Find where the given text appears and provide that cell's center as (X, Y) coordinate. 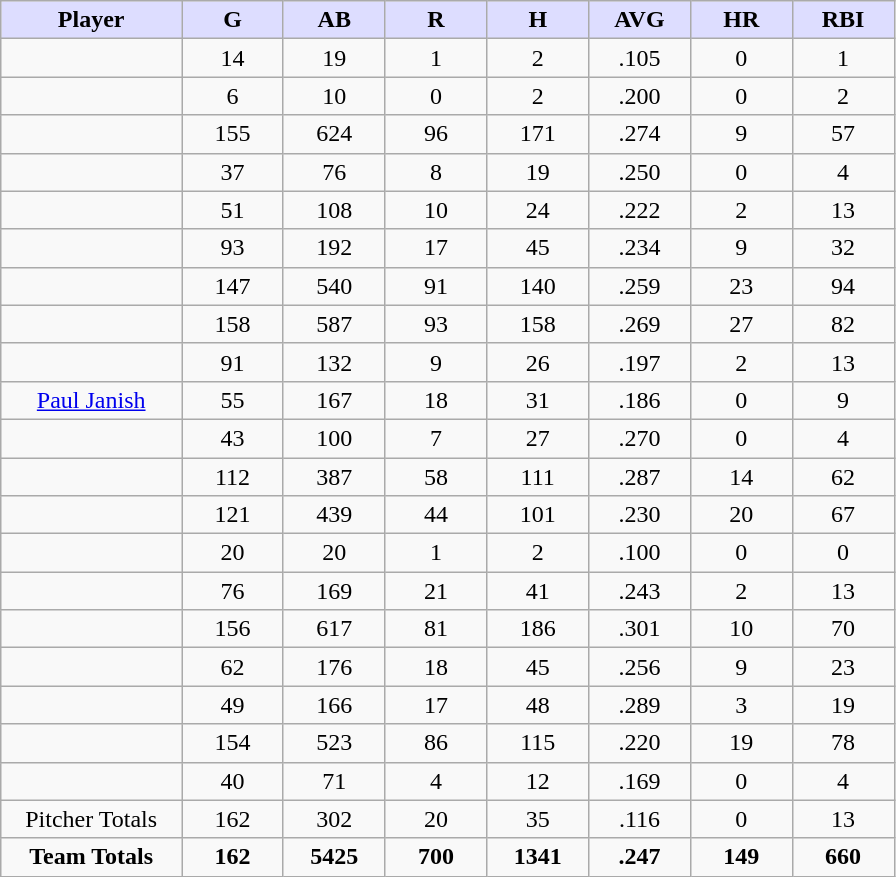
387 (334, 477)
86 (436, 743)
.200 (640, 96)
24 (538, 210)
RBI (843, 20)
31 (538, 400)
3 (741, 705)
624 (334, 134)
32 (843, 248)
115 (538, 743)
Pitcher Totals (92, 819)
169 (334, 591)
44 (436, 515)
.287 (640, 477)
Paul Janish (92, 400)
100 (334, 438)
.116 (640, 819)
G (233, 20)
108 (334, 210)
51 (233, 210)
.259 (640, 286)
167 (334, 400)
55 (233, 400)
.222 (640, 210)
.220 (640, 743)
.274 (640, 134)
Team Totals (92, 857)
41 (538, 591)
57 (843, 134)
58 (436, 477)
48 (538, 705)
AVG (640, 20)
700 (436, 857)
H (538, 20)
5425 (334, 857)
.243 (640, 591)
70 (843, 629)
.234 (640, 248)
6 (233, 96)
12 (538, 781)
132 (334, 362)
.247 (640, 857)
7 (436, 438)
.289 (640, 705)
43 (233, 438)
.105 (640, 58)
156 (233, 629)
.269 (640, 324)
540 (334, 286)
.301 (640, 629)
1341 (538, 857)
171 (538, 134)
149 (741, 857)
.197 (640, 362)
71 (334, 781)
40 (233, 781)
121 (233, 515)
439 (334, 515)
112 (233, 477)
.186 (640, 400)
8 (436, 172)
617 (334, 629)
.100 (640, 553)
49 (233, 705)
67 (843, 515)
.256 (640, 667)
AB (334, 20)
Player (92, 20)
523 (334, 743)
660 (843, 857)
.230 (640, 515)
37 (233, 172)
21 (436, 591)
192 (334, 248)
186 (538, 629)
587 (334, 324)
81 (436, 629)
26 (538, 362)
78 (843, 743)
35 (538, 819)
140 (538, 286)
.250 (640, 172)
147 (233, 286)
.169 (640, 781)
94 (843, 286)
155 (233, 134)
96 (436, 134)
.270 (640, 438)
111 (538, 477)
82 (843, 324)
R (436, 20)
HR (741, 20)
176 (334, 667)
166 (334, 705)
154 (233, 743)
302 (334, 819)
101 (538, 515)
